From the cell containing the given text, extract its center point as (X, Y) coordinate. 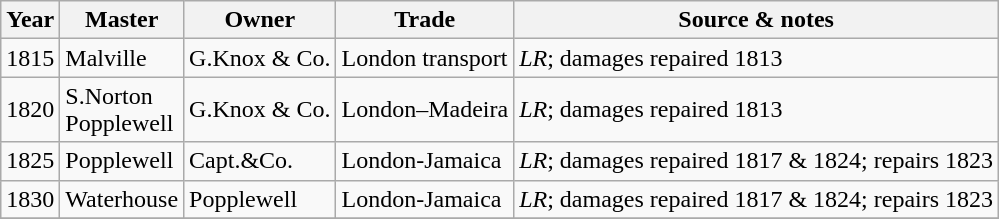
1830 (30, 199)
Malville (122, 58)
Year (30, 20)
Source & notes (756, 20)
Trade (425, 20)
London transport (425, 58)
S.NortonPopplewell (122, 110)
1820 (30, 110)
Master (122, 20)
1825 (30, 161)
Owner (260, 20)
Waterhouse (122, 199)
Capt.&Co. (260, 161)
1815 (30, 58)
London–Madeira (425, 110)
